Capture the cell that displays the provided text and extract its [x, y] central coordinate. 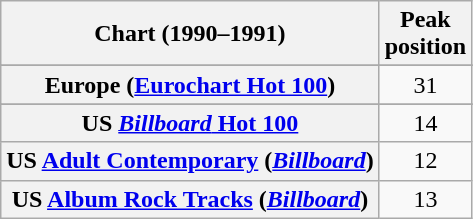
US Billboard Hot 100 [190, 123]
US Adult Contemporary (Billboard) [190, 161]
31 [425, 85]
Europe (Eurochart Hot 100) [190, 85]
13 [425, 199]
US Album Rock Tracks (Billboard) [190, 199]
Peakposition [425, 34]
Chart (1990–1991) [190, 34]
12 [425, 161]
14 [425, 123]
